Detect which cell encompasses the target text, then output its [X, Y] center coordinate. 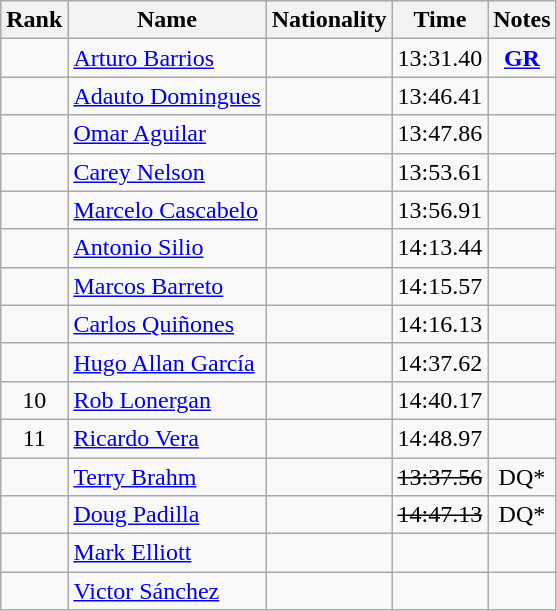
13:56.91 [440, 210]
Omar Aguilar [167, 134]
Notes [522, 20]
14:13.44 [440, 248]
14:48.97 [440, 438]
Rob Lonergan [167, 400]
14:15.57 [440, 286]
Mark Elliott [167, 553]
11 [34, 438]
Terry Brahm [167, 477]
14:37.62 [440, 362]
Marcos Barreto [167, 286]
Carlos Quiñones [167, 324]
Name [167, 20]
Carey Nelson [167, 172]
Time [440, 20]
10 [34, 400]
13:53.61 [440, 172]
13:46.41 [440, 96]
Victor Sánchez [167, 591]
13:47.86 [440, 134]
Arturo Barrios [167, 58]
14:40.17 [440, 400]
14:16.13 [440, 324]
13:31.40 [440, 58]
Nationality [329, 20]
Hugo Allan García [167, 362]
Doug Padilla [167, 515]
Marcelo Cascabelo [167, 210]
Antonio Silio [167, 248]
14:47.13 [440, 515]
Rank [34, 20]
13:37.56 [440, 477]
GR [522, 58]
Adauto Domingues [167, 96]
Ricardo Vera [167, 438]
